Determine the (x, y) coordinate at the center of the cell enclosing the given text.  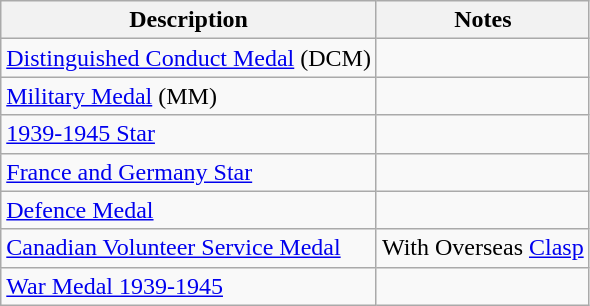
Defence Medal (189, 210)
With Overseas Clasp (482, 248)
1939-1945 Star (189, 134)
Notes (482, 20)
Distinguished Conduct Medal (DCM) (189, 58)
Canadian Volunteer Service Medal (189, 248)
Description (189, 20)
War Medal 1939-1945 (189, 286)
Military Medal (MM) (189, 96)
France and Germany Star (189, 172)
